Find where the given text appears and provide that cell's center as (x, y) coordinate. 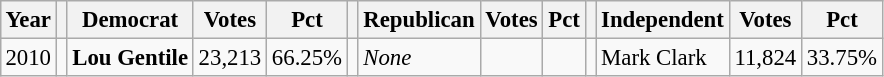
Year (28, 20)
33.75% (842, 57)
11,824 (765, 57)
66.25% (308, 57)
2010 (28, 57)
Republican (419, 20)
23,213 (230, 57)
Democrat (130, 20)
None (419, 57)
Mark Clark (662, 57)
Independent (662, 20)
Lou Gentile (130, 57)
